Capture the cell that displays the provided text and extract its (x, y) central coordinate. 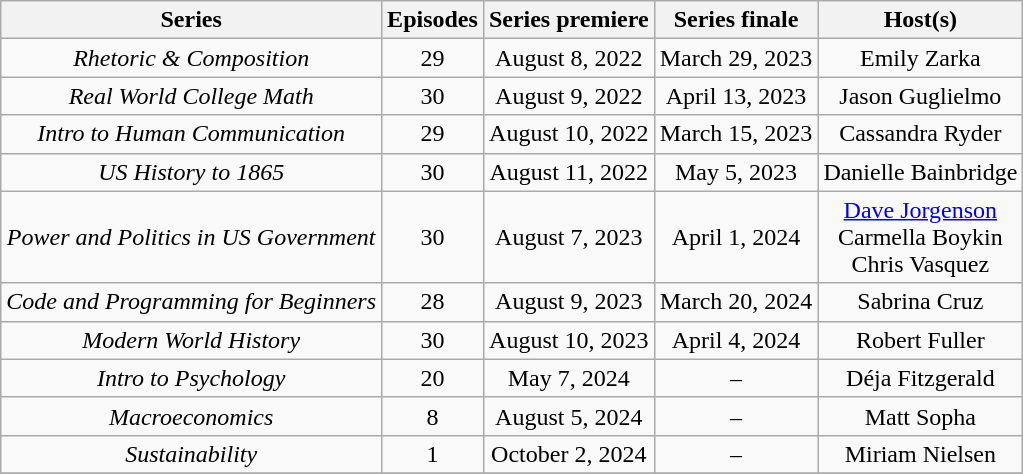
May 7, 2024 (568, 378)
8 (433, 416)
20 (433, 378)
May 5, 2023 (736, 172)
August 10, 2022 (568, 134)
March 20, 2024 (736, 302)
Host(s) (920, 20)
August 8, 2022 (568, 58)
Episodes (433, 20)
Series premiere (568, 20)
August 5, 2024 (568, 416)
March 15, 2023 (736, 134)
August 9, 2023 (568, 302)
August 11, 2022 (568, 172)
Series (192, 20)
Sustainability (192, 454)
Robert Fuller (920, 340)
1 (433, 454)
Code and Programming for Beginners (192, 302)
Matt Sopha (920, 416)
Emily Zarka (920, 58)
Intro to Psychology (192, 378)
October 2, 2024 (568, 454)
August 7, 2023 (568, 237)
Modern World History (192, 340)
Sabrina Cruz (920, 302)
March 29, 2023 (736, 58)
Macroeconomics (192, 416)
Cassandra Ryder (920, 134)
Series finale (736, 20)
Jason Guglielmo (920, 96)
Intro to Human Communication (192, 134)
April 1, 2024 (736, 237)
Danielle Bainbridge (920, 172)
Dave JorgensonCarmella BoykinChris Vasquez (920, 237)
August 9, 2022 (568, 96)
28 (433, 302)
August 10, 2023 (568, 340)
Miriam Nielsen (920, 454)
April 13, 2023 (736, 96)
US History to 1865 (192, 172)
Déja Fitzgerald (920, 378)
April 4, 2024 (736, 340)
Real World College Math (192, 96)
Power and Politics in US Government (192, 237)
Rhetoric & Composition (192, 58)
